Locate the cell with the specified text and output its [X, Y] center coordinate. 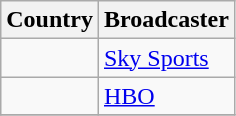
Broadcaster [166, 20]
Country [50, 20]
HBO [166, 96]
Sky Sports [166, 58]
